Find where the given text appears and provide that cell's center as (X, Y) coordinate. 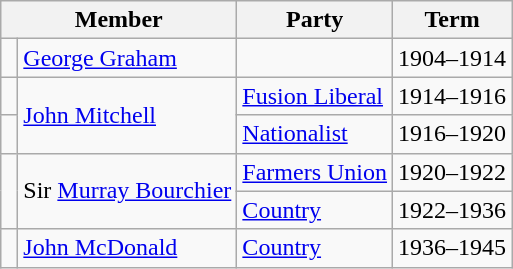
John McDonald (128, 248)
Sir Murray Bourchier (128, 191)
John Mitchell (128, 115)
Nationalist (315, 134)
1916–1920 (452, 134)
1904–1914 (452, 58)
Party (315, 20)
Fusion Liberal (315, 96)
Member (119, 20)
1936–1945 (452, 248)
Term (452, 20)
1920–1922 (452, 172)
1922–1936 (452, 210)
Farmers Union (315, 172)
1914–1916 (452, 96)
George Graham (128, 58)
